Detect which cell encompasses the target text, then output its (X, Y) center coordinate. 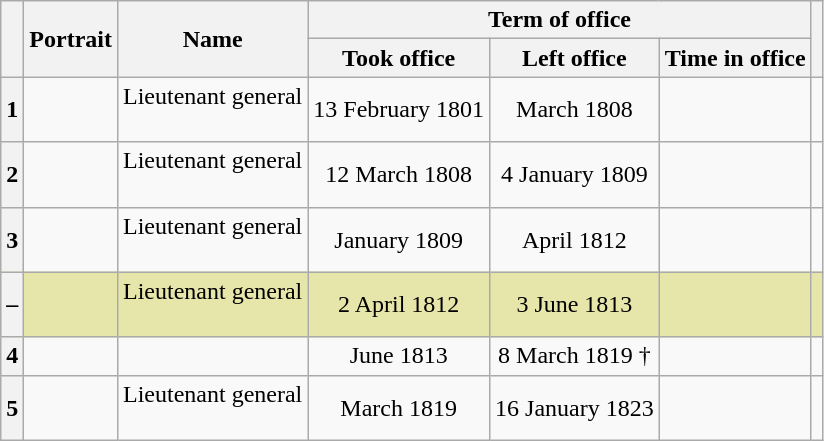
3 (12, 240)
Term of office (560, 20)
Left office (575, 58)
March 1808 (575, 110)
2 April 1812 (399, 304)
8 March 1819 † (575, 356)
March 1819 (399, 408)
June 1813 (399, 356)
4 (12, 356)
April 1812 (575, 240)
January 1809 (399, 240)
Name (212, 39)
– (12, 304)
Took office (399, 58)
3 June 1813 (575, 304)
4 January 1809 (575, 174)
13 February 1801 (399, 110)
Time in office (735, 58)
Portrait (71, 39)
2 (12, 174)
1 (12, 110)
16 January 1823 (575, 408)
12 March 1808 (399, 174)
5 (12, 408)
